Identify which cell holds the provided text, then report its [x, y] central coordinate. 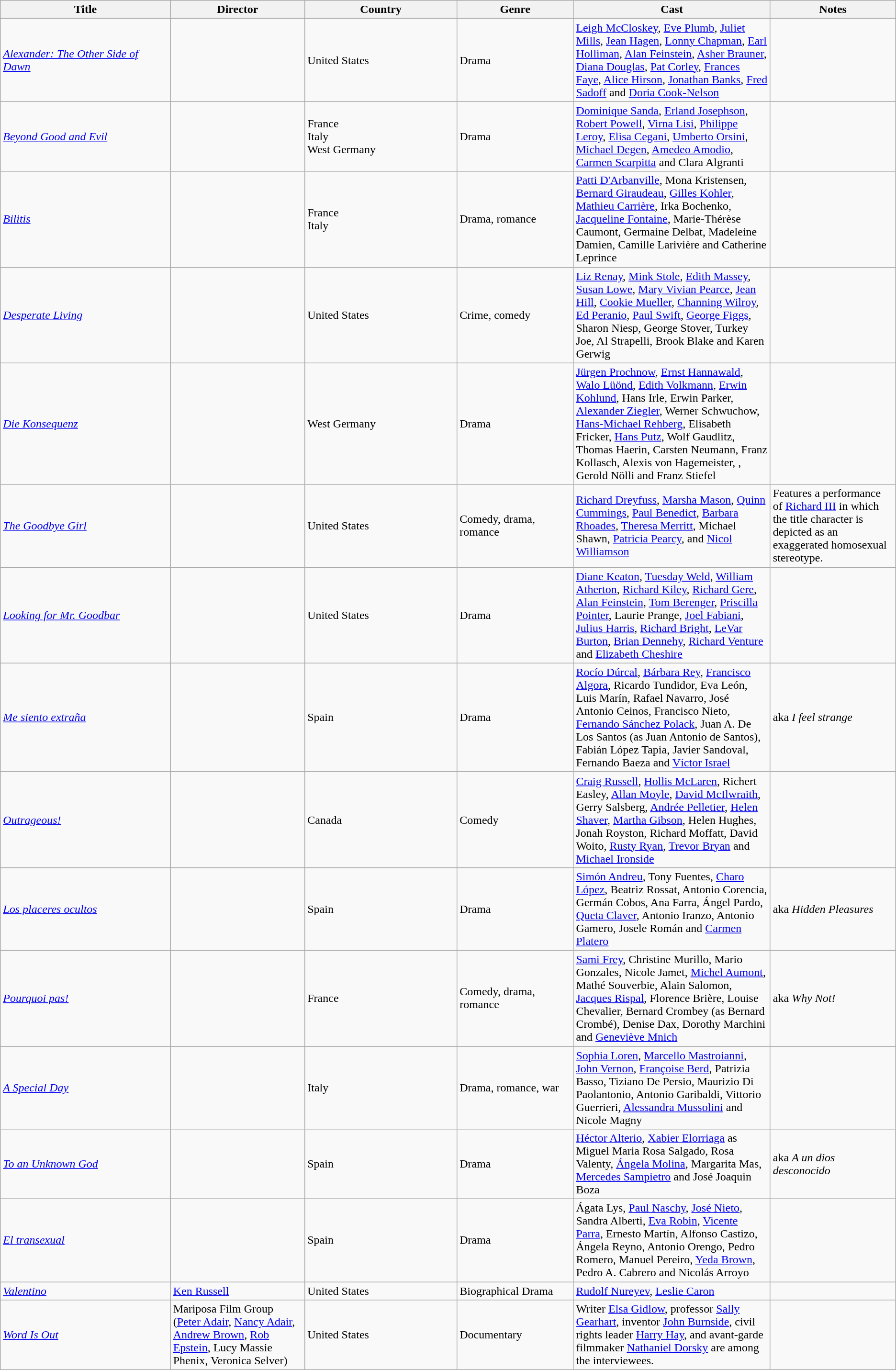
France [381, 998]
Notes [833, 10]
The Goodbye Girl [85, 526]
Valentino [85, 1291]
To an Unknown God [85, 1164]
Features a performance of Richard III in which the title character is depicted as an exaggerated homosexual stereotype. [833, 526]
Word Is Out [85, 1335]
Alexander: The Other Side of Dawn [85, 60]
Drama, romance, war [515, 1088]
Comedy [515, 820]
Country [381, 10]
Title [85, 10]
FranceItaly [381, 219]
Pourquoi pas! [85, 998]
Héctor Alterio, Xabier Elorriaga as Miguel Maria Rosa Salgado, Rosa Valenty, Ángela Molina, Margarita Mas, Mercedes Sampietro and José Joaquin Boza [672, 1164]
aka I feel strange [833, 717]
Bilitis [85, 219]
El transexual [85, 1241]
Biographical Drama [515, 1291]
Drama, romance [515, 219]
Documentary [515, 1335]
aka Hidden Pleasures [833, 909]
Beyond Good and Evil [85, 136]
Italy [381, 1088]
Outrageous! [85, 820]
Me siento extraña [85, 717]
Die Konsequenz [85, 424]
aka Why Not! [833, 998]
aka A un dios desconocido [833, 1164]
Rudolf Nureyev, Leslie Caron [672, 1291]
Director [237, 10]
Ken Russell [237, 1291]
Cast [672, 10]
Mariposa Film Group (Peter Adair, Nancy Adair, Andrew Brown, Rob Epstein, Lucy Massie Phenix, Veronica Selver) [237, 1335]
Richard Dreyfuss, Marsha Mason, Quinn Cummings, Paul Benedict, Barbara Rhoades, Theresa Merritt, Michael Shawn, Patricia Pearcy, and Nicol Williamson [672, 526]
West Germany [381, 424]
Crime, comedy [515, 315]
Los placeres ocultos [85, 909]
Desperate Living [85, 315]
Looking for Mr. Goodbar [85, 615]
FranceItalyWest Germany [381, 136]
A Special Day [85, 1088]
Canada [381, 820]
Genre [515, 10]
